For the text-containing cell, return its midpoint in [x, y] coordinate format. 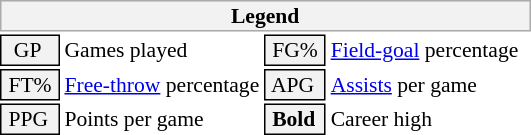
APG [295, 85]
GP [30, 50]
Legend [265, 16]
Field-goal percentage [430, 50]
Games played [162, 50]
FG% [295, 50]
Free-throw percentage [162, 85]
Assists per game [430, 85]
FT% [30, 85]
